Return the (x, y) coordinate for the center point of the cell that contains the specified text.  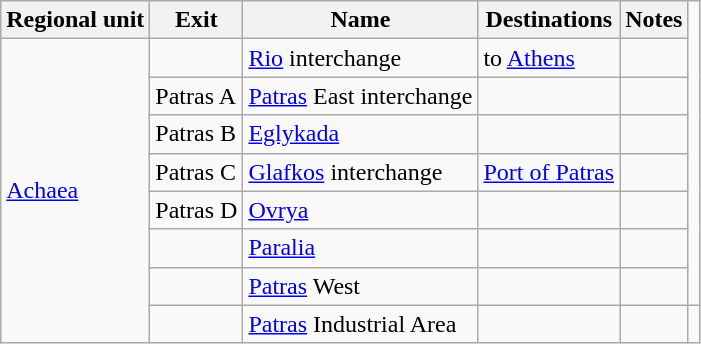
Regional unit (76, 20)
Patras East interchange (360, 96)
Notes (654, 20)
Patras A (196, 96)
Patras C (196, 172)
Achaea (76, 191)
Port of Patras (549, 172)
Glafkos interchange (360, 172)
Patras B (196, 134)
Exit (196, 20)
to Athens (549, 58)
Destinations (549, 20)
Ovrya (360, 210)
Patras Industrial Area (360, 324)
Patras West (360, 286)
Eglykada (360, 134)
Name (360, 20)
Patras D (196, 210)
Paralia (360, 248)
Rio interchange (360, 58)
